Locate the cell with the specified text and output its (X, Y) center coordinate. 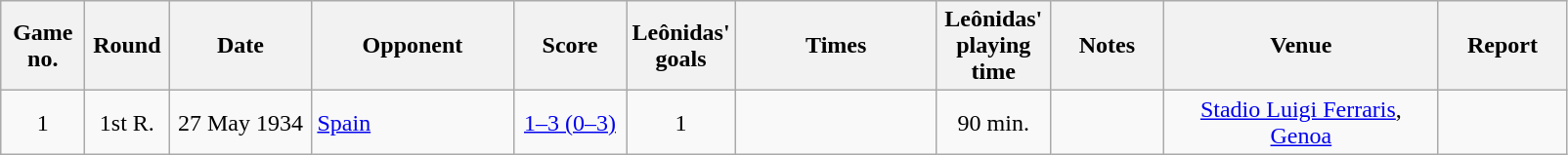
Opponent (413, 46)
Leônidas' goals (680, 46)
1st R. (127, 123)
Game no. (43, 46)
Score (570, 46)
Times (836, 46)
Date (240, 46)
Spain (413, 123)
Round (127, 46)
Stadio Luigi Ferraris, Genoa (1300, 123)
27 May 1934 (240, 123)
Report (1502, 46)
Notes (1107, 46)
90 min. (993, 123)
Leônidas' playing time (993, 46)
1–3 (0–3) (570, 123)
Venue (1300, 46)
